Find where the given text appears and provide that cell's center as [X, Y] coordinate. 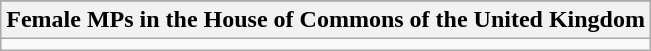
Female MPs in the House of Commons of the United Kingdom [326, 20]
